Capture the cell that displays the provided text and extract its [x, y] central coordinate. 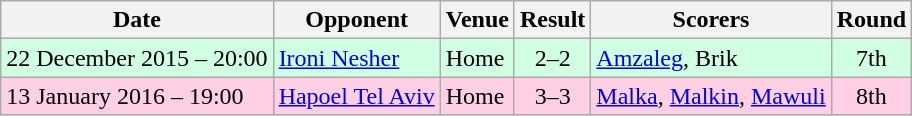
13 January 2016 – 19:00 [137, 96]
22 December 2015 – 20:00 [137, 58]
Date [137, 20]
Amzaleg, Brik [711, 58]
Venue [477, 20]
8th [871, 96]
Result [552, 20]
3–3 [552, 96]
2–2 [552, 58]
Opponent [356, 20]
Round [871, 20]
Scorers [711, 20]
Ironi Nesher [356, 58]
7th [871, 58]
Malka, Malkin, Mawuli [711, 96]
Hapoel Tel Aviv [356, 96]
